Output the [X, Y] coordinate of the center of the cell containing the given text.  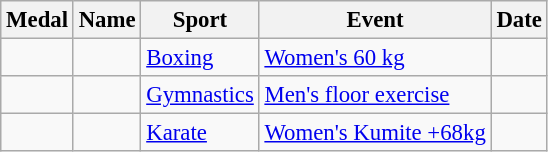
Sport [200, 20]
Medal [38, 20]
Women's Kumite +68kg [375, 133]
Boxing [200, 58]
Karate [200, 133]
Event [375, 20]
Gymnastics [200, 95]
Women's 60 kg [375, 58]
Date [519, 20]
Name [107, 20]
Men's floor exercise [375, 95]
